Find where the given text appears and provide that cell's center as (x, y) coordinate. 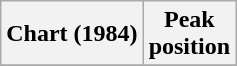
Peakposition (189, 34)
Chart (1984) (72, 34)
